Identify which cell holds the provided text, then report its [X, Y] central coordinate. 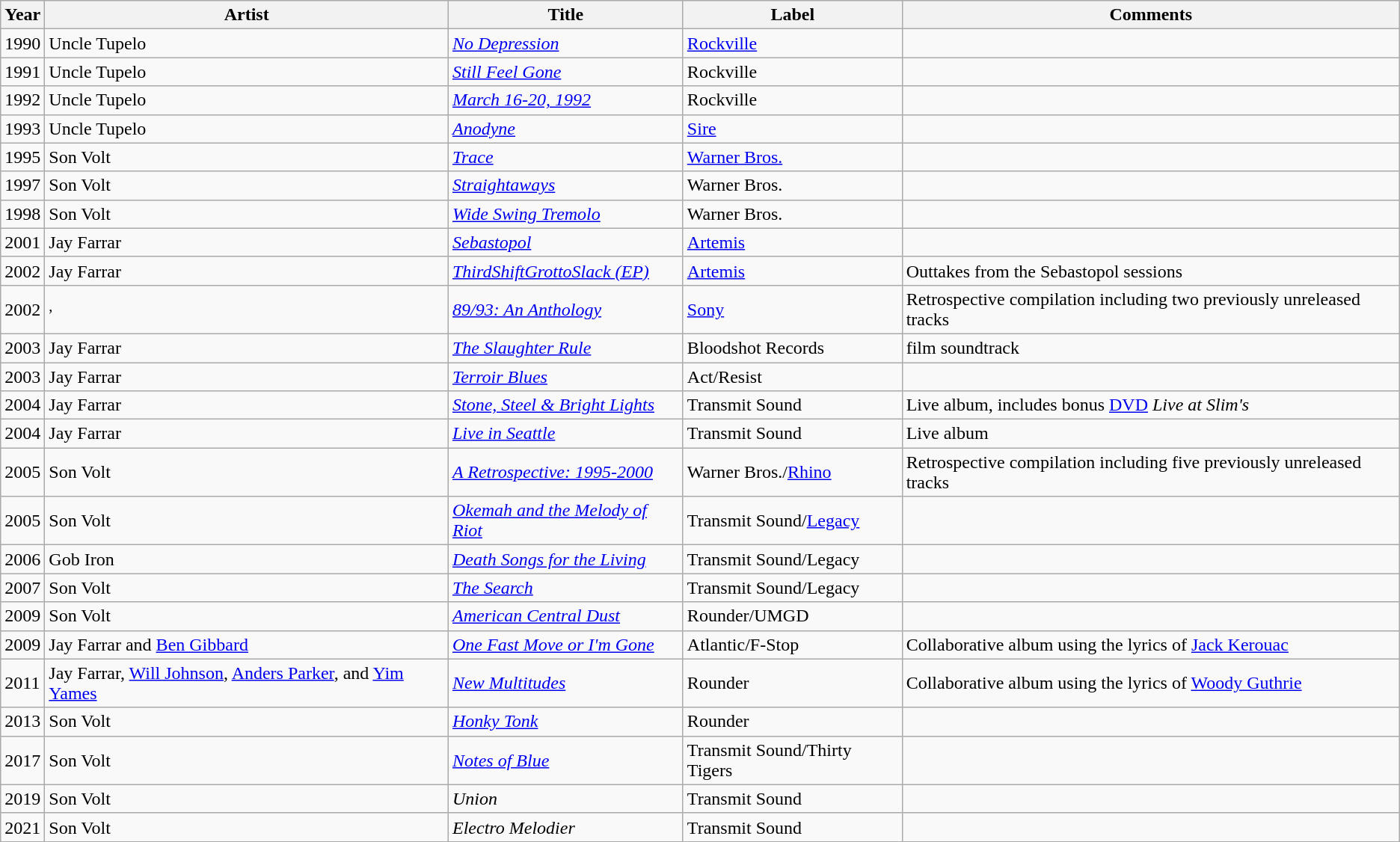
American Central Dust [565, 616]
Act/Resist [793, 376]
Collaborative album using the lyrics of Jack Kerouac [1150, 645]
No Depression [565, 43]
Wide Swing Tremolo [565, 214]
Sire [793, 129]
Okemah and the Melody of Riot [565, 520]
One Fast Move or I'm Gone [565, 645]
Jay Farrar and Ben Gibbard [247, 645]
A Retrospective: 1995-2000 [565, 473]
Artist [247, 15]
Comments [1150, 15]
film soundtrack [1150, 348]
Bloodshot Records [793, 348]
New Multitudes [565, 683]
ThirdShiftGrottoSlack (EP) [565, 271]
2001 [22, 242]
Retrospective compilation including five previously unreleased tracks [1150, 473]
Retrospective compilation including two previously unreleased tracks [1150, 310]
Transmit Sound/Thirty Tigers [793, 760]
1995 [22, 157]
1991 [22, 72]
Honky Tonk [565, 722]
Straightaways [565, 185]
Union [565, 799]
1990 [22, 43]
Gob Iron [247, 559]
Stone, Steel & Bright Lights [565, 405]
Warner Bros./Rhino [793, 473]
Outtakes from the Sebastopol sessions [1150, 271]
Live album [1150, 434]
The Slaughter Rule [565, 348]
Title [565, 15]
1993 [22, 129]
Electro Melodier [565, 827]
Jay Farrar, Will Johnson, Anders Parker, and Yim Yames [247, 683]
2011 [22, 683]
2017 [22, 760]
2013 [22, 722]
2007 [22, 588]
2021 [22, 827]
1998 [22, 214]
Anodyne [565, 129]
Death Songs for the Living [565, 559]
The Search [565, 588]
March 16-20, 1992 [565, 100]
2019 [22, 799]
Collaborative album using the lyrics of Woody Guthrie [1150, 683]
Year [22, 15]
Still Feel Gone [565, 72]
Rounder/UMGD [793, 616]
Trace [565, 157]
Notes of Blue [565, 760]
1997 [22, 185]
Live album, includes bonus DVD Live at Slim's [1150, 405]
Sebastopol [565, 242]
Terroir Blues [565, 376]
89/93: An Anthology [565, 310]
1992 [22, 100]
Label [793, 15]
Live in Seattle [565, 434]
, [247, 310]
2006 [22, 559]
Sony [793, 310]
Atlantic/F-Stop [793, 645]
